Capture the cell that displays the provided text and extract its [x, y] central coordinate. 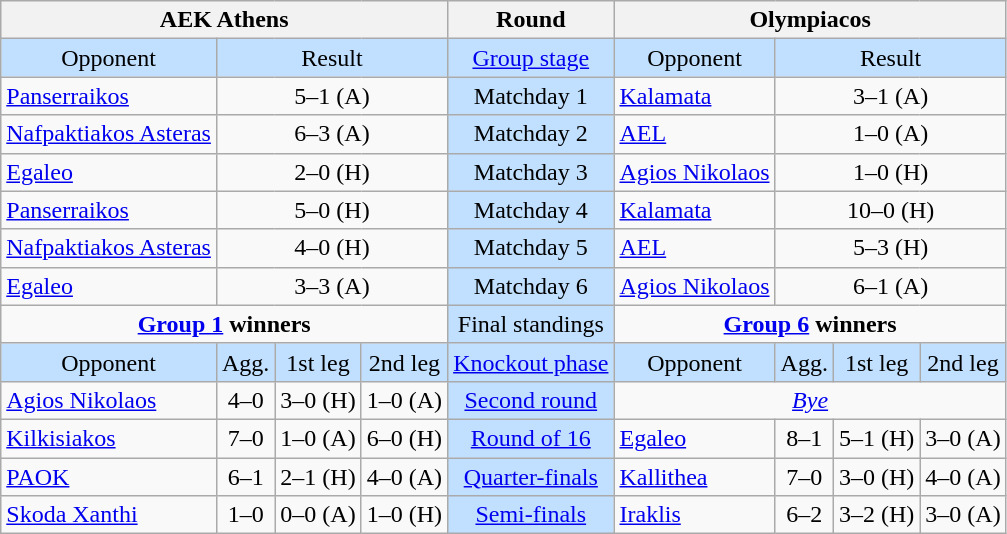
Group 1 winners [224, 324]
5–1 (A) [332, 96]
8–1 [804, 438]
Matchday 2 [531, 134]
Matchday 1 [531, 96]
Final standings [531, 324]
6–0 (H) [404, 438]
6–3 (A) [332, 134]
Second round [531, 400]
Matchday 5 [531, 248]
PAOK [109, 477]
Group 6 winners [810, 324]
1–0 [245, 515]
Semi-finals [531, 515]
Kallithea [694, 477]
5–3 (H) [890, 248]
3–1 (A) [890, 96]
Matchday 3 [531, 172]
AEK Athens [224, 20]
4–0 [245, 400]
Matchday 6 [531, 286]
Round [531, 20]
10–0 (H) [890, 210]
Iraklis [694, 515]
2–1 (H) [318, 477]
4–0 (H) [332, 248]
6–1 [245, 477]
Olympiacos [810, 20]
3–3 (A) [332, 286]
5–0 (H) [332, 210]
0–0 (A) [318, 515]
Matchday 4 [531, 210]
6–2 [804, 515]
Round of 16 [531, 438]
3–2 (H) [876, 515]
Bye [810, 400]
Group stage [531, 58]
Kilkisiakos [109, 438]
Quarter-finals [531, 477]
2–0 (H) [332, 172]
Skoda Xanthi [109, 515]
Knockout phase [531, 362]
6–1 (A) [890, 286]
5–1 (H) [876, 438]
